Extract the (x, y) coordinate from the center of the cell holding the provided text.  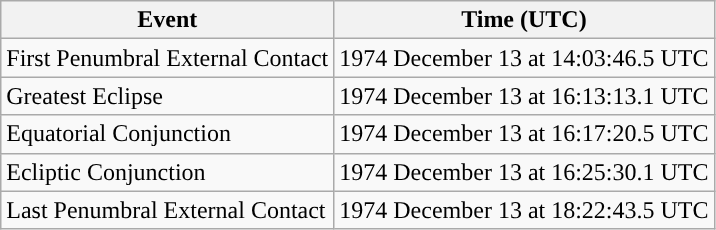
Equatorial Conjunction (168, 134)
Last Penumbral External Contact (168, 210)
Ecliptic Conjunction (168, 172)
1974 December 13 at 14:03:46.5 UTC (524, 58)
Time (UTC) (524, 20)
1974 December 13 at 16:17:20.5 UTC (524, 134)
1974 December 13 at 16:13:13.1 UTC (524, 96)
Event (168, 20)
Greatest Eclipse (168, 96)
First Penumbral External Contact (168, 58)
1974 December 13 at 18:22:43.5 UTC (524, 210)
1974 December 13 at 16:25:30.1 UTC (524, 172)
